Return the [X, Y] coordinate for the center point of the cell that contains the specified text.  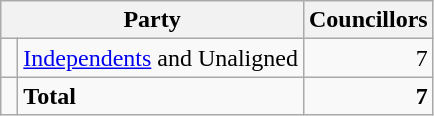
Total [161, 96]
Councillors [368, 20]
Party [152, 20]
Independents and Unaligned [161, 58]
